For the text-containing cell, return its midpoint in (X, Y) coordinate format. 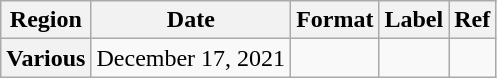
Region (46, 20)
Ref (472, 20)
Format (335, 20)
Various (46, 58)
Date (191, 20)
December 17, 2021 (191, 58)
Label (414, 20)
